Return [X, Y] of the center of cell containing provided text 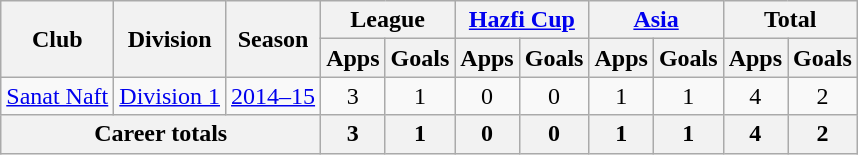
League [388, 20]
2014–15 [274, 96]
Asia [656, 20]
Hazfi Cup [522, 20]
Sanat Naft [58, 96]
Total [790, 20]
Division 1 [170, 96]
Career totals [161, 134]
Season [274, 39]
Division [170, 39]
Club [58, 39]
